Locate the cell with the specified text and output its [x, y] center coordinate. 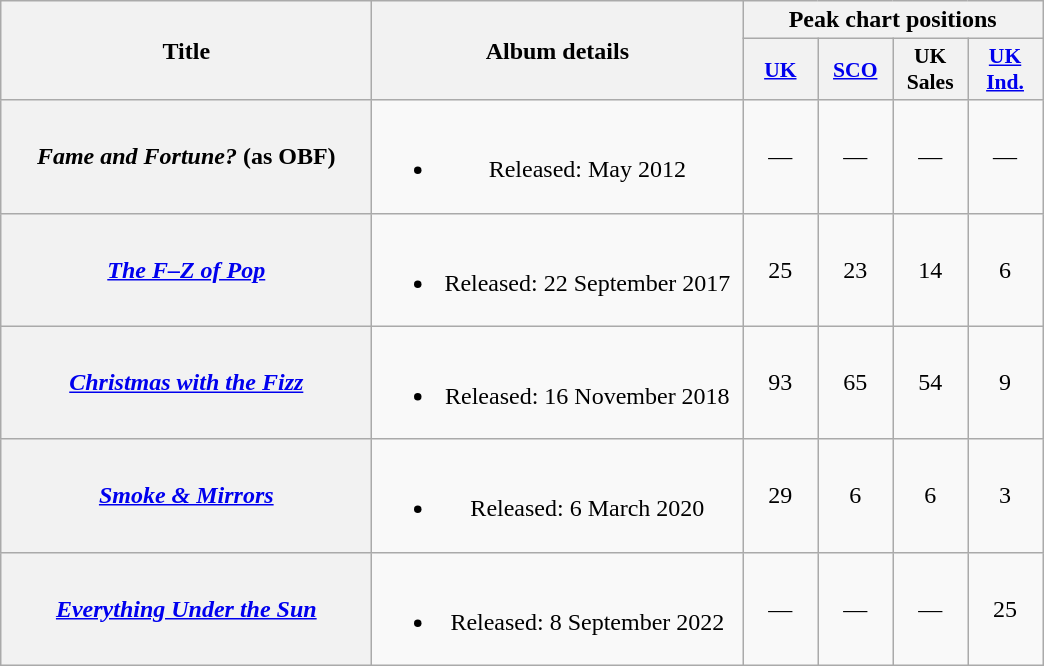
54 [930, 382]
Smoke & Mirrors [186, 496]
9 [1006, 382]
Fame and Fortune? (as OBF) [186, 156]
Released: 22 September 2017 [558, 270]
SCO [856, 70]
29 [780, 496]
Title [186, 50]
Everything Under the Sun [186, 608]
Released: May 2012 [558, 156]
UK [780, 70]
Album details [558, 50]
65 [856, 382]
3 [1006, 496]
Peak chart positions [893, 20]
The F–Z of Pop [186, 270]
93 [780, 382]
Released: 16 November 2018 [558, 382]
23 [856, 270]
Christmas with the Fizz [186, 382]
Released: 6 March 2020 [558, 496]
Released: 8 September 2022 [558, 608]
UK Ind. [1006, 70]
14 [930, 270]
UK Sales [930, 70]
